Detect which cell encompasses the target text, then output its (X, Y) center coordinate. 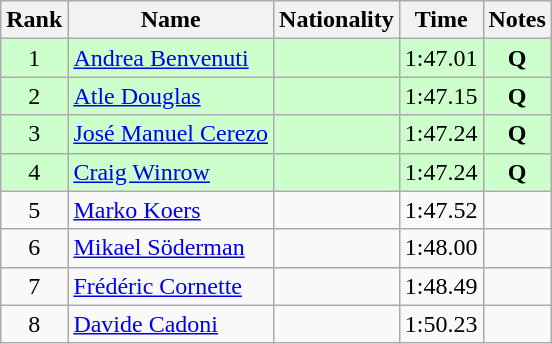
8 (34, 324)
6 (34, 248)
Name (171, 20)
2 (34, 96)
Notes (517, 20)
Andrea Benvenuti (171, 58)
Nationality (337, 20)
José Manuel Cerezo (171, 134)
1:47.52 (441, 210)
1:47.15 (441, 96)
Marko Koers (171, 210)
1:48.49 (441, 286)
Atle Douglas (171, 96)
Davide Cadoni (171, 324)
Craig Winrow (171, 172)
1 (34, 58)
1:50.23 (441, 324)
Mikael Söderman (171, 248)
5 (34, 210)
3 (34, 134)
1:47.01 (441, 58)
Time (441, 20)
4 (34, 172)
Rank (34, 20)
1:48.00 (441, 248)
7 (34, 286)
Frédéric Cornette (171, 286)
